Return the [x, y] coordinate for the center point of the cell that contains the specified text.  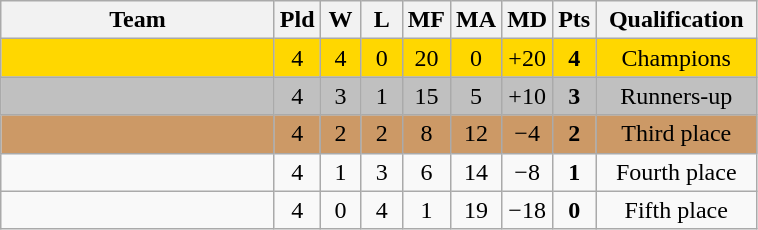
+20 [528, 58]
14 [476, 172]
−18 [528, 210]
Third place [676, 134]
15 [426, 96]
Pld [297, 20]
Fourth place [676, 172]
6 [426, 172]
Team [138, 20]
Qualification [676, 20]
19 [476, 210]
MD [528, 20]
W [340, 20]
MA [476, 20]
Fifth place [676, 210]
Champions [676, 58]
Runners-up [676, 96]
MF [426, 20]
L [382, 20]
8 [426, 134]
5 [476, 96]
−4 [528, 134]
Pts [574, 20]
−8 [528, 172]
+10 [528, 96]
20 [426, 58]
12 [476, 134]
